Provide the (X, Y) coordinate of the cell's center where the given text is located.  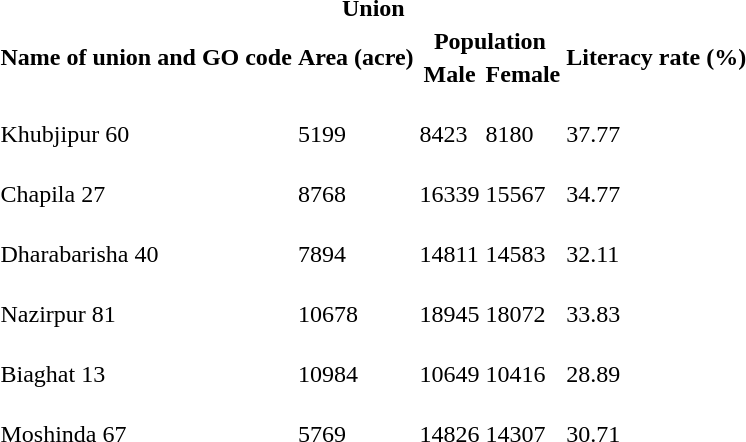
16339 (450, 180)
14811 (450, 240)
18945 (450, 300)
15567 (523, 180)
Female (523, 74)
5199 (356, 120)
8180 (523, 120)
7894 (356, 240)
14583 (523, 240)
8768 (356, 180)
10984 (356, 360)
10678 (356, 300)
10416 (523, 360)
Area (acre) (356, 58)
Male (450, 74)
8423 (450, 120)
Population (490, 41)
10649 (450, 360)
18072 (523, 300)
